For the text-containing cell, return its midpoint in (x, y) coordinate format. 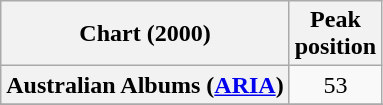
Australian Albums (ARIA) (145, 85)
Peakposition (335, 34)
Chart (2000) (145, 34)
53 (335, 85)
